Capture the cell that displays the provided text and extract its (x, y) central coordinate. 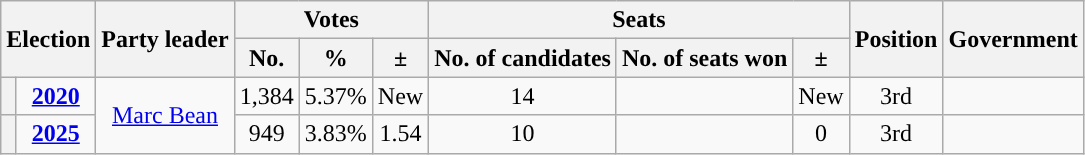
Election (48, 39)
Position (896, 39)
% (336, 58)
5.37% (336, 96)
Seats (640, 20)
No. (266, 58)
Government (1013, 39)
1.54 (400, 134)
0 (821, 134)
Marc Bean (165, 115)
10 (523, 134)
No. of seats won (704, 58)
3.83% (336, 134)
949 (266, 134)
Votes (332, 20)
Party leader (165, 39)
2025 (56, 134)
14 (523, 96)
2020 (56, 96)
No. of candidates (523, 58)
1,384 (266, 96)
